Search for the cell housing the specified text and yield its [x, y] center coordinate. 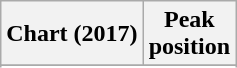
Chart (2017) [72, 34]
Peak position [189, 34]
